Determine the [X, Y] coordinate at the center of the cell enclosing the given text.  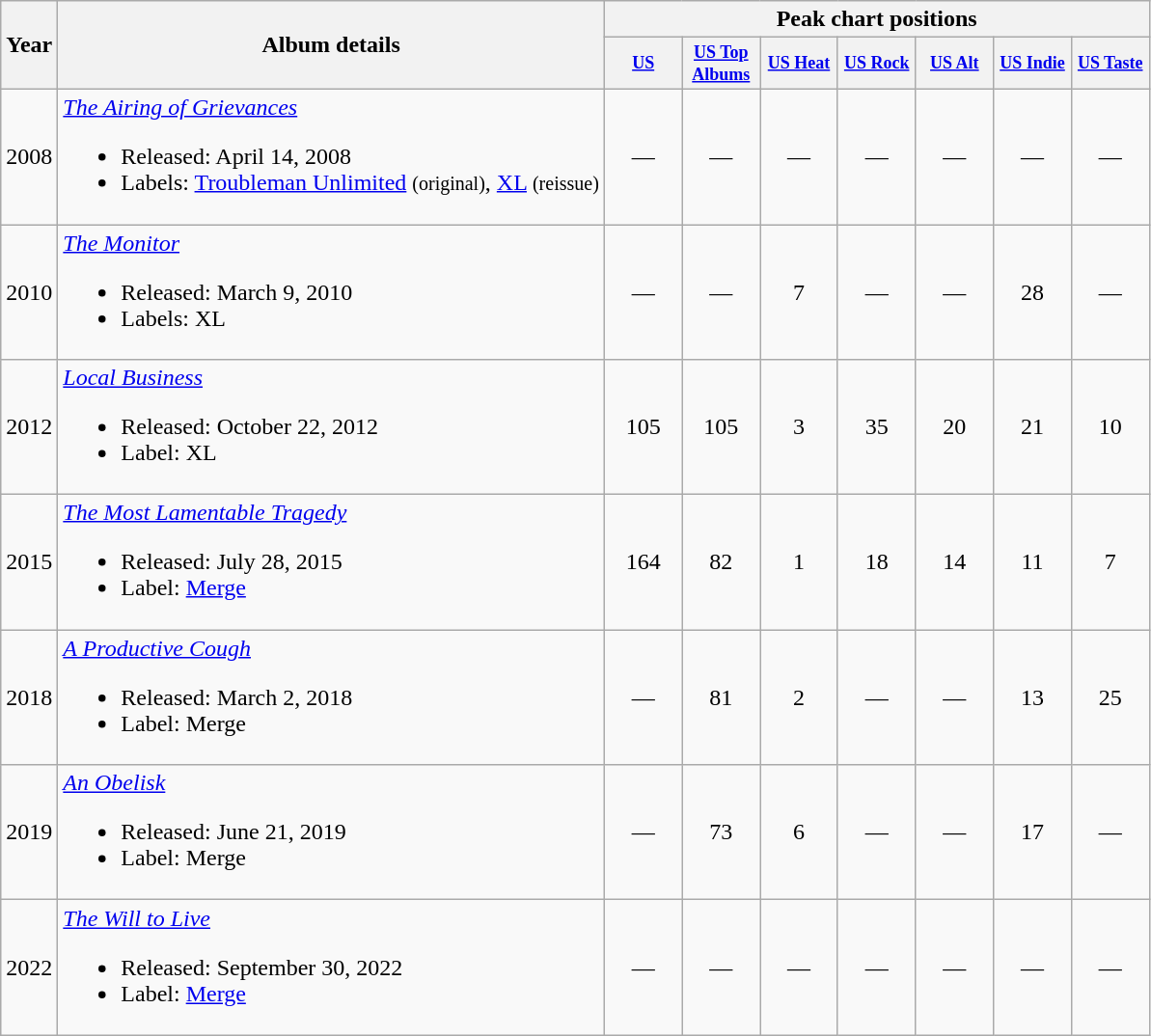
21 [1032, 427]
73 [722, 832]
US Heat [799, 64]
11 [1032, 562]
2012 [29, 427]
US Taste [1110, 64]
14 [955, 562]
3 [799, 427]
US [643, 64]
US Alt [955, 64]
US Top Albums [722, 64]
2022 [29, 968]
The MonitorReleased: March 9, 2010Labels: XL [332, 292]
A Productive CoughReleased: March 2, 2018Label: Merge [332, 697]
Album details [332, 45]
Peak chart positions [876, 19]
20 [955, 427]
2015 [29, 562]
17 [1032, 832]
Local BusinessReleased: October 22, 2012Label: XL [332, 427]
164 [643, 562]
2018 [29, 697]
13 [1032, 697]
An ObeliskReleased: June 21, 2019Label: Merge [332, 832]
The Most Lamentable TragedyReleased: July 28, 2015Label: Merge [332, 562]
6 [799, 832]
US Rock [876, 64]
28 [1032, 292]
18 [876, 562]
1 [799, 562]
2019 [29, 832]
82 [722, 562]
35 [876, 427]
US Indie [1032, 64]
2 [799, 697]
2008 [29, 156]
The Will to LiveReleased: September 30, 2022Label: Merge [332, 968]
25 [1110, 697]
2010 [29, 292]
Year [29, 45]
10 [1110, 427]
81 [722, 697]
The Airing of GrievancesReleased: April 14, 2008Labels: Troubleman Unlimited (original), XL (reissue) [332, 156]
